For the text-containing cell, return its midpoint in (X, Y) coordinate format. 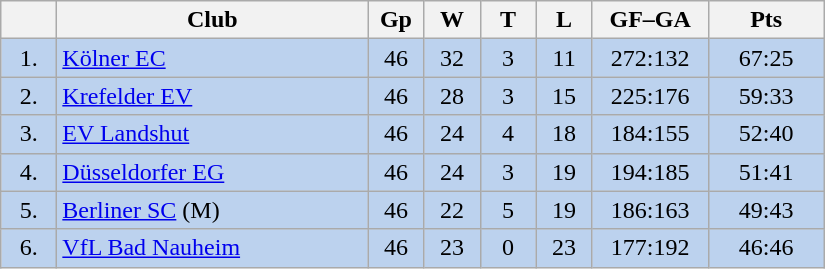
Gp (396, 20)
1. (29, 58)
272:132 (650, 58)
4 (508, 134)
28 (452, 96)
W (452, 20)
Club (212, 20)
4. (29, 172)
3. (29, 134)
L (564, 20)
0 (508, 248)
6. (29, 248)
177:192 (650, 248)
VfL Bad Nauheim (212, 248)
184:155 (650, 134)
Krefelder EV (212, 96)
EV Landshut (212, 134)
59:33 (766, 96)
Berliner SC (M) (212, 210)
46:46 (766, 248)
Kölner EC (212, 58)
15 (564, 96)
67:25 (766, 58)
Düsseldorfer EG (212, 172)
Pts (766, 20)
52:40 (766, 134)
32 (452, 58)
2. (29, 96)
49:43 (766, 210)
225:176 (650, 96)
T (508, 20)
5. (29, 210)
GF–GA (650, 20)
5 (508, 210)
11 (564, 58)
51:41 (766, 172)
186:163 (650, 210)
22 (452, 210)
194:185 (650, 172)
18 (564, 134)
